Scan for the cell matching the given text and deliver its [x, y] coordinate at center. 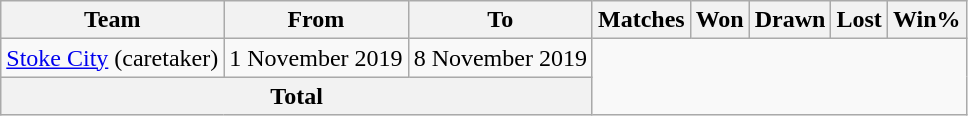
To [500, 20]
Matches [641, 20]
Stoke City (caretaker) [112, 58]
Team [112, 20]
Won [720, 20]
Total [297, 96]
8 November 2019 [500, 58]
1 November 2019 [316, 58]
Drawn [790, 20]
Win% [926, 20]
From [316, 20]
Lost [859, 20]
